Detect which cell encompasses the target text, then output its [X, Y] center coordinate. 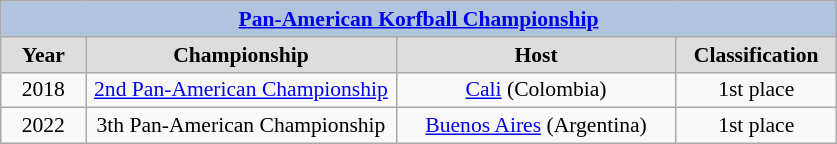
Cali (Colombia) [536, 90]
2nd Pan-American Championship [241, 90]
2022 [44, 126]
Classification [756, 55]
Championship [241, 55]
Host [536, 55]
Buenos Aires (Argentina) [536, 126]
2018 [44, 90]
Year [44, 55]
3th Pan-American Championship [241, 126]
Pan-American Korfball Championship [419, 19]
